Identify which cell holds the provided text, then report its [x, y] central coordinate. 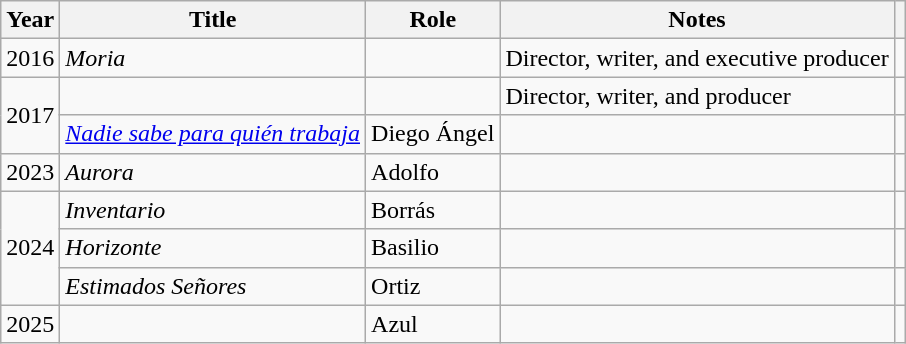
Title [213, 20]
2016 [30, 58]
2017 [30, 115]
2023 [30, 172]
2025 [30, 324]
Horizonte [213, 248]
Notes [697, 20]
Director, writer, and executive producer [697, 58]
Borrás [433, 210]
Moria [213, 58]
2024 [30, 248]
Azul [433, 324]
Estimados Señores [213, 286]
Nadie sabe para quién trabaja [213, 134]
Aurora [213, 172]
Director, writer, and producer [697, 96]
Ortiz [433, 286]
Role [433, 20]
Basilio [433, 248]
Diego Ángel [433, 134]
Adolfo [433, 172]
Year [30, 20]
Inventario [213, 210]
